For the text-containing cell, return its midpoint in [x, y] coordinate format. 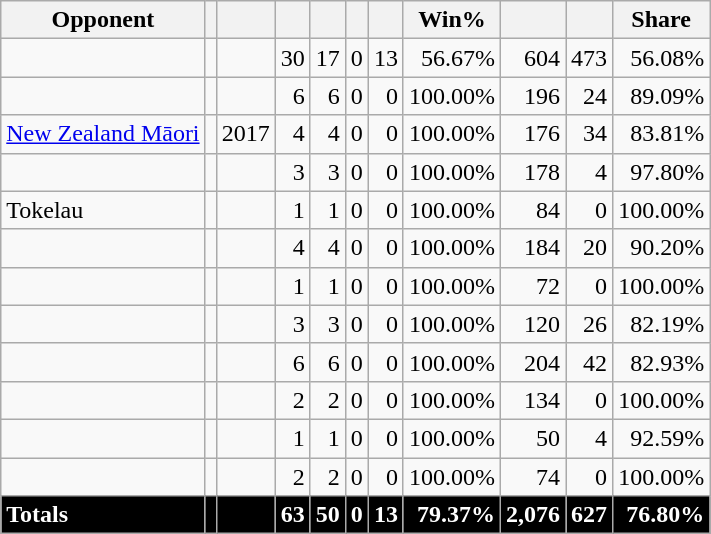
90.20% [662, 248]
56.08% [662, 58]
204 [534, 362]
83.81% [662, 134]
42 [590, 362]
17 [328, 58]
Opponent [103, 20]
Win% [452, 20]
20 [590, 248]
176 [534, 134]
26 [590, 324]
2017 [246, 134]
New Zealand Māori [103, 134]
56.67% [452, 58]
63 [292, 515]
84 [534, 210]
89.09% [662, 96]
473 [590, 58]
92.59% [662, 438]
97.80% [662, 172]
196 [534, 96]
627 [590, 515]
79.37% [452, 515]
604 [534, 58]
34 [590, 134]
Tokelau [103, 210]
Share [662, 20]
72 [534, 286]
120 [534, 324]
178 [534, 172]
Totals [103, 515]
74 [534, 477]
24 [590, 96]
134 [534, 400]
82.19% [662, 324]
184 [534, 248]
76.80% [662, 515]
30 [292, 58]
2,076 [534, 515]
82.93% [662, 362]
